Identify which cell holds the provided text, then report its [X, Y] central coordinate. 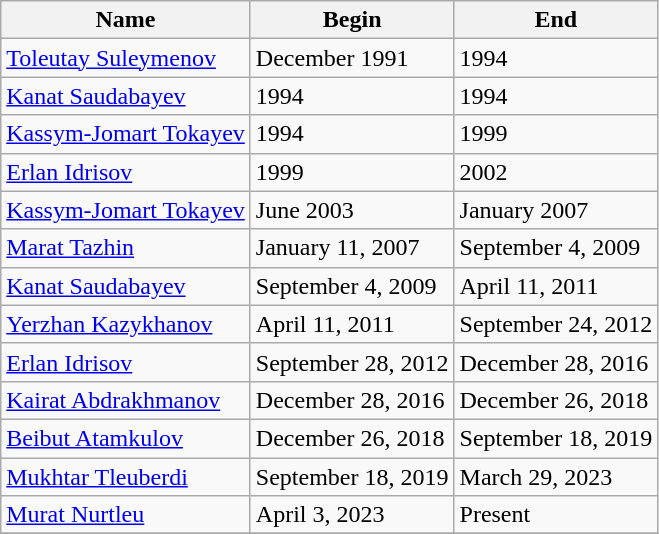
Kairat Abdrakhmanov [126, 400]
Yerzhan Kazykhanov [126, 324]
Murat Nurtleu [126, 515]
September 24, 2012 [556, 324]
Present [556, 515]
Marat Tazhin [126, 248]
January 2007 [556, 210]
Mukhtar Tleuberdi [126, 477]
Begin [352, 20]
Beibut Atamkulov [126, 438]
December 1991 [352, 58]
June 2003 [352, 210]
Name [126, 20]
April 3, 2023 [352, 515]
Toleutay Suleymenov [126, 58]
January 11, 2007 [352, 248]
March 29, 2023 [556, 477]
End [556, 20]
September 28, 2012 [352, 362]
2002 [556, 172]
